Determine the [X, Y] coordinate at the center of the cell enclosing the given text.  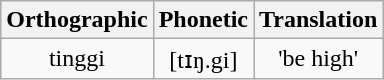
'be high' [318, 59]
Orthographic [77, 20]
Translation [318, 20]
tinggi [77, 59]
[tɪŋ.gi] [203, 59]
Phonetic [203, 20]
